Search for the cell housing the specified text and yield its (x, y) center coordinate. 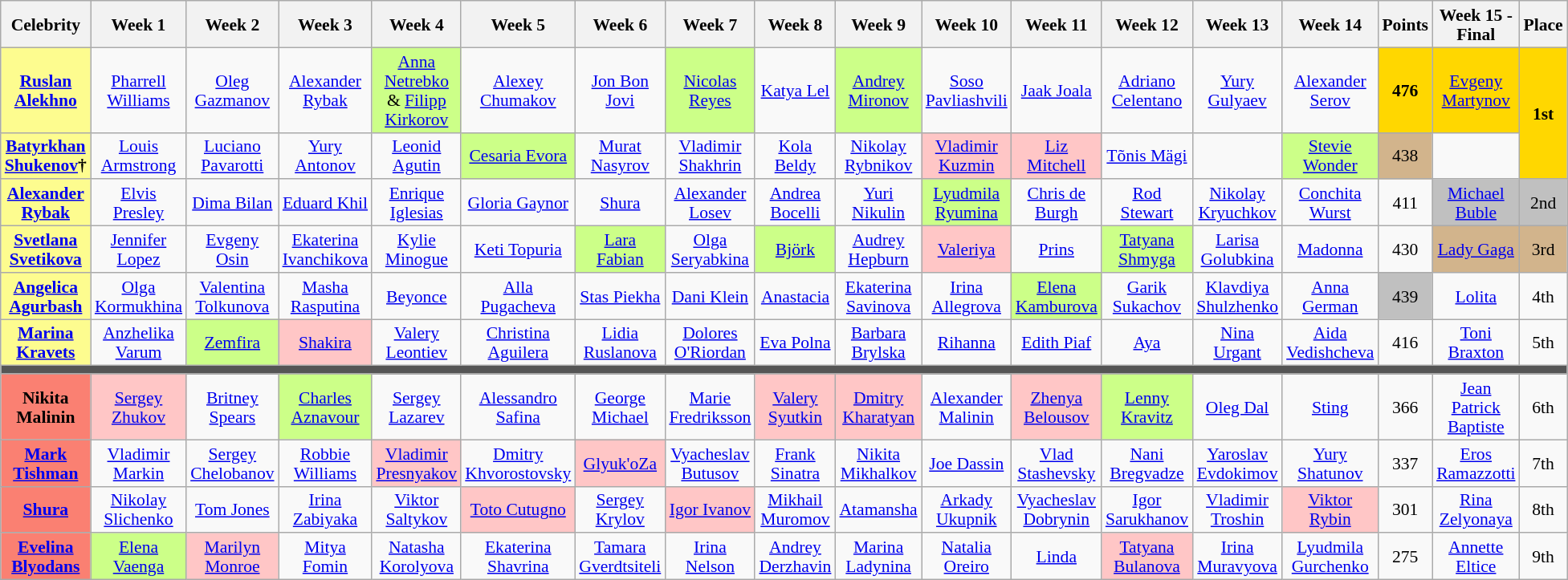
Week 10 (967, 24)
Katya Lel (795, 90)
Enrique Iglesias (416, 202)
439 (1405, 295)
Ekaterina Ivanchikova (326, 249)
Viktor Rybin (1330, 509)
476 (1405, 90)
Week 4 (416, 24)
Yury Antonov (326, 156)
Frank Sinatra (795, 463)
Yuri Nikulin (878, 202)
Mitya Fomin (326, 556)
Ekaterina Savinova (878, 295)
Rihanna (967, 343)
Natalia Oreiro (967, 556)
Madonna (1330, 249)
Eva Polna (795, 343)
Beyonce (416, 295)
Toni Braxton (1476, 343)
Joe Dassin (967, 463)
Alexander Losev (710, 202)
275 (1405, 556)
Sergey Zhukov (138, 407)
Barbara Brylska (878, 343)
Tom Jones (232, 509)
Aida Vedishcheva (1330, 343)
Liz Mitchell (1057, 156)
Svetlana Svetikova (46, 249)
416 (1405, 343)
Vyacheslav Butusov (710, 463)
366 (1405, 407)
1st (1543, 113)
Alexander Malinin (967, 407)
Yury Shatunov (1330, 463)
Vladimir Troshin (1237, 509)
7th (1543, 463)
Marilyn Monroe (232, 556)
Vladimir Shakhrin (710, 156)
438 (1405, 156)
8th (1543, 509)
Tatyana Bulanova (1146, 556)
Cesaria Evora (518, 156)
3rd (1543, 249)
9th (1543, 556)
Sergey Lazarev (416, 407)
Mikhail Muromov (795, 509)
Evelina Blyodans (46, 556)
Vyacheslav Dobrynin (1057, 509)
Natasha Korolyova (416, 556)
Björk (795, 249)
Week 3 (326, 24)
Alexander Serov (1330, 90)
411 (1405, 202)
Tatyana Shmyga (1146, 249)
Oleg Dal (1237, 407)
Anna Netrebko & Filipp Kirkorov (416, 90)
Ekaterina Shavrina (518, 556)
Mark Tishman (46, 463)
Lyudmila Ryumina (967, 202)
Prins (1057, 249)
Glyuk'oZa (620, 463)
Valentina Tolkunova (232, 295)
Irina Zabiyaka (326, 509)
Leonid Agutin (416, 156)
Vladimir Markin (138, 463)
Stevie Wonder (1330, 156)
Batyrkhan Shukenov† (46, 156)
Larisa Golubkina (1237, 249)
Vladimir Kuzmin (967, 156)
Lenny Kravitz (1146, 407)
Charles Aznavour (326, 407)
Nikolay Rybnikov (878, 156)
Andrey Mironov (878, 90)
Anzhelika Varum (138, 343)
Valeriya (967, 249)
Michael Buble (1476, 202)
Elvis Presley (138, 202)
Adriano Celentano (1146, 90)
5th (1543, 343)
Evgeny Martynov (1476, 90)
Louis Armstrong (138, 156)
Oleg Gazmanov (232, 90)
Atamansha (878, 509)
Rod Stewart (1146, 202)
Pharrell Williams (138, 90)
Murat Nasyrov (620, 156)
George Michael (620, 407)
Nikita Malinin (46, 407)
Dima Bilan (232, 202)
Angelica Agurbash (46, 295)
Luciano Pavarotti (232, 156)
Week 6 (620, 24)
Sting (1330, 407)
6th (1543, 407)
Dmitry Kharatyan (878, 407)
Marie Fredriksson (710, 407)
Zhenya Belousov (1057, 407)
Garik Sukachov (1146, 295)
Elena Vaenga (138, 556)
Nina Urgant (1237, 343)
Marina Ladynina (878, 556)
Points (1405, 24)
Nikolay Kryuchkov (1237, 202)
Toto Cutugno (518, 509)
Annette Eltice (1476, 556)
Christina Aguilera (518, 343)
Tõnis Mägi (1146, 156)
Marina Kravets (46, 343)
Dolores O'Riordan (710, 343)
Irina Nelson (710, 556)
Jaak Joala (1057, 90)
Week 1 (138, 24)
Viktor Saltykov (416, 509)
Week 13 (1237, 24)
Lara Fabian (620, 249)
Irina Allegrova (967, 295)
Robbie Williams (326, 463)
Week 15 - Final (1476, 24)
Andrey Derzhavin (795, 556)
Celebrity (46, 24)
Stas Piekha (620, 295)
Shakira (326, 343)
Olga Seryabkina (710, 249)
Valery Syutkin (795, 407)
2nd (1543, 202)
Audrey Hepburn (878, 249)
Alla Pugacheva (518, 295)
Olga Kormukhina (138, 295)
Yury Gulyaev (1237, 90)
Eduard Khil (326, 202)
Jean Patrick Baptiste (1476, 407)
Tamara Gverdtsiteli (620, 556)
Sergey Chelobanov (232, 463)
Irina Muravyova (1237, 556)
Nicolas Reyes (710, 90)
Week 7 (710, 24)
337 (1405, 463)
Kola Beldy (795, 156)
Gloria Gaynor (518, 202)
Anna German (1330, 295)
Keti Topuria (518, 249)
Valery Leontiev (416, 343)
Nikolay Slichenko (138, 509)
Alessandro Safina (518, 407)
Elena Kamburova (1057, 295)
430 (1405, 249)
Zemfira (232, 343)
Week 12 (1146, 24)
Andrea Bocelli (795, 202)
Sergey Krylov (620, 509)
Kylie Minogue (416, 249)
Nani Bregvadze (1146, 463)
Lolita (1476, 295)
Chris de Burgh (1057, 202)
Dani Klein (710, 295)
Lyudmila Gurchenko (1330, 556)
Jennifer Lopez (138, 249)
Week 9 (878, 24)
Klavdiya Shulzhenko (1237, 295)
Aya (1146, 343)
Yaroslav Evdokimov (1237, 463)
Masha Rasputina (326, 295)
Igor Sarukhanov (1146, 509)
Vlad Stashevsky (1057, 463)
Soso Pavliashvili (967, 90)
Rina Zelyonaya (1476, 509)
Week 5 (518, 24)
Lidia Ruslanova (620, 343)
Week 14 (1330, 24)
Place (1543, 24)
Edith Piaf (1057, 343)
Evgeny Osin (232, 249)
Arkady Ukupnik (967, 509)
Vladimir Presnyakov (416, 463)
4th (1543, 295)
Eros Ramazzotti (1476, 463)
Week 11 (1057, 24)
Alexey Chumakov (518, 90)
Nikita Mikhalkov (878, 463)
Lady Gaga (1476, 249)
Britney Spears (232, 407)
Week 2 (232, 24)
Week 8 (795, 24)
Dmitry Khvorostovsky (518, 463)
Igor Ivanov (710, 509)
Linda (1057, 556)
Conchita Wurst (1330, 202)
Jon Bon Jovi (620, 90)
301 (1405, 509)
Ruslan Alekhno (46, 90)
Anastacia (795, 295)
